Output the [x, y] coordinate of the center of the cell containing the given text.  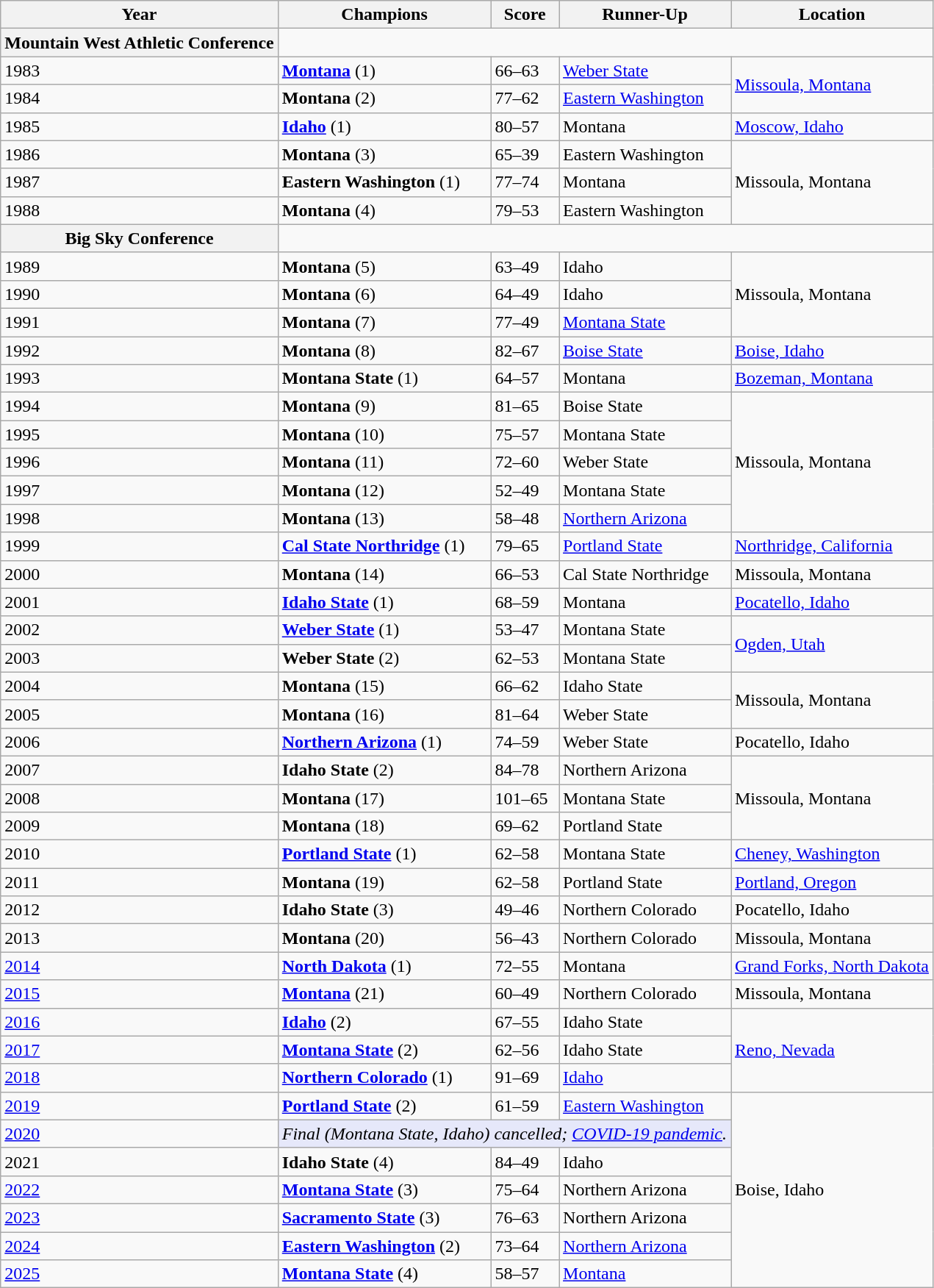
2020 [140, 1134]
68–59 [525, 602]
2021 [140, 1162]
Montana (14) [384, 574]
2019 [140, 1106]
2013 [140, 938]
66–63 [525, 71]
Montana (13) [384, 518]
91–69 [525, 1078]
84–78 [525, 770]
Montana (7) [384, 322]
79–65 [525, 546]
81–64 [525, 714]
Mountain West Athletic Conference [140, 43]
2006 [140, 742]
75–57 [525, 434]
Montana (5) [384, 266]
1994 [140, 407]
Location [832, 15]
Montana (11) [384, 462]
80–57 [525, 126]
Cheney, Washington [832, 854]
Ogden, Utah [832, 644]
Montana (8) [384, 351]
2008 [140, 798]
2012 [140, 910]
Weber State (1) [384, 630]
2010 [140, 854]
Big Sky Conference [140, 238]
Idaho State (2) [384, 770]
62–53 [525, 658]
67–55 [525, 1022]
2000 [140, 574]
1986 [140, 154]
North Dakota (1) [384, 966]
66–62 [525, 686]
60–49 [525, 994]
64–57 [525, 379]
Grand Forks, North Dakota [832, 966]
2003 [140, 658]
Portland, Oregon [832, 882]
77–49 [525, 322]
Reno, Nevada [832, 1050]
Bozeman, Montana [832, 379]
Montana (10) [384, 434]
Idaho (2) [384, 1022]
2023 [140, 1217]
75–64 [525, 1189]
2011 [140, 882]
Champions [384, 15]
77–62 [525, 99]
1990 [140, 294]
2014 [140, 966]
Idaho State (3) [384, 910]
1987 [140, 182]
64–49 [525, 294]
2001 [140, 602]
76–63 [525, 1217]
Year [140, 15]
74–59 [525, 742]
Portland State (1) [384, 854]
2025 [140, 1274]
1983 [140, 71]
2017 [140, 1050]
72–60 [525, 462]
Montana State (3) [384, 1189]
72–55 [525, 966]
1996 [140, 462]
49–46 [525, 910]
79–53 [525, 210]
1998 [140, 518]
52–49 [525, 490]
Cal State Northridge [645, 574]
2004 [140, 686]
Runner-Up [645, 15]
1997 [140, 490]
Montana (2) [384, 99]
84–49 [525, 1162]
Montana (18) [384, 826]
53–47 [525, 630]
77–74 [525, 182]
2018 [140, 1078]
Montana (16) [384, 714]
2016 [140, 1022]
Northridge, California [832, 546]
Northern Arizona (1) [384, 742]
Montana (6) [384, 294]
81–65 [525, 407]
1995 [140, 434]
Portland State (2) [384, 1106]
2009 [140, 826]
Sacramento State (3) [384, 1217]
Final (Montana State, Idaho) cancelled; COVID-19 pandemic. [504, 1134]
1988 [140, 210]
Moscow, Idaho [832, 126]
Montana State (4) [384, 1274]
58–57 [525, 1274]
Montana (1) [384, 71]
Montana State (2) [384, 1050]
62–56 [525, 1050]
Idaho (1) [384, 126]
1985 [140, 126]
Montana (20) [384, 938]
1991 [140, 322]
2007 [140, 770]
Montana (4) [384, 210]
Montana (19) [384, 882]
Northern Colorado (1) [384, 1078]
58–48 [525, 518]
65–39 [525, 154]
Weber State (2) [384, 658]
1992 [140, 351]
Montana (17) [384, 798]
69–62 [525, 826]
1999 [140, 546]
1993 [140, 379]
56–43 [525, 938]
2015 [140, 994]
2002 [140, 630]
Montana State (1) [384, 379]
Montana (15) [384, 686]
66–53 [525, 574]
Montana (9) [384, 407]
Idaho State (4) [384, 1162]
Cal State Northridge (1) [384, 546]
Montana (12) [384, 490]
1984 [140, 99]
61–59 [525, 1106]
82–67 [525, 351]
Montana (3) [384, 154]
Montana (21) [384, 994]
2005 [140, 714]
Idaho State (1) [384, 602]
1989 [140, 266]
63–49 [525, 266]
Eastern Washington (2) [384, 1246]
Score [525, 15]
101–65 [525, 798]
2024 [140, 1246]
Eastern Washington (1) [384, 182]
2022 [140, 1189]
73–64 [525, 1246]
